Output the [x, y] coordinate of the center of the cell containing the given text.  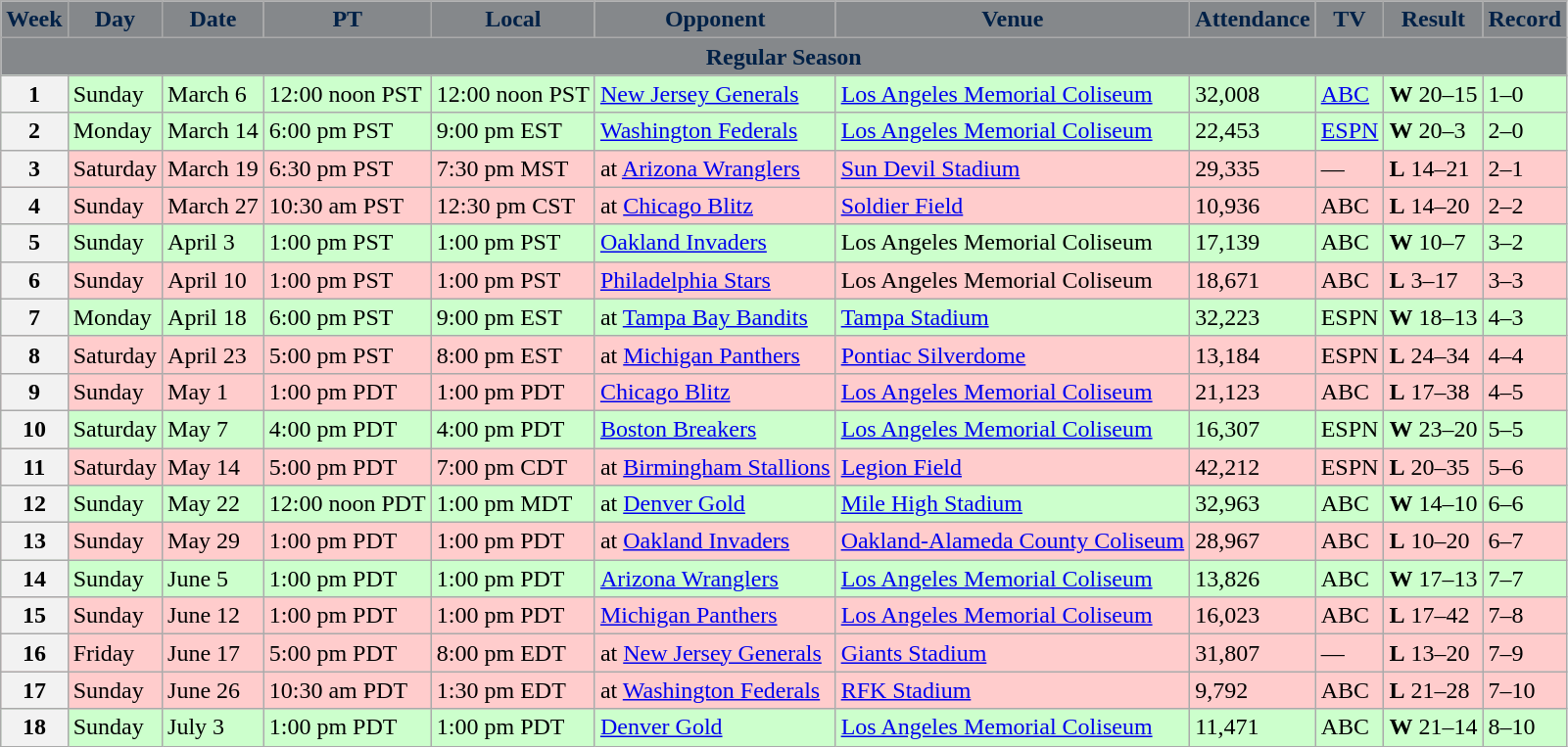
March 27 [214, 206]
April 18 [214, 317]
2–0 [1525, 131]
April 23 [214, 354]
9,792 [1253, 690]
13,826 [1253, 579]
W 14–10 [1434, 504]
14 [34, 579]
8–10 [1525, 727]
10 [34, 429]
L 17–42 [1434, 616]
12:00 noon PDT [347, 504]
at Washington Federals [715, 690]
L 10–20 [1434, 541]
8:00 pm EST [513, 354]
at Chicago Blitz [715, 206]
1–0 [1525, 94]
4 [34, 206]
May 7 [214, 429]
11 [34, 467]
L 21–28 [1434, 690]
Result [1434, 20]
March 6 [214, 94]
16,023 [1253, 616]
W 21–14 [1434, 727]
7–9 [1525, 653]
May 1 [214, 392]
May 22 [214, 504]
Date [214, 20]
Philadelphia Stars [715, 280]
W 20–15 [1434, 94]
June 17 [214, 653]
5 [34, 243]
6:30 pm PST [347, 168]
12 [34, 504]
at Birmingham Stallions [715, 467]
3 [34, 168]
6 [34, 280]
W 18–13 [1434, 317]
at Michigan Panthers [715, 354]
1:00 pm MDT [513, 504]
New Jersey Generals [715, 94]
4–5 [1525, 392]
5:00 pm PST [347, 354]
L 17–38 [1434, 392]
March 14 [214, 131]
Sun Devil Stadium [1013, 168]
Local [513, 20]
Denver Gold [715, 727]
Record [1525, 20]
7:30 pm MST [513, 168]
32,963 [1253, 504]
31,807 [1253, 653]
11,471 [1253, 727]
W 20–3 [1434, 131]
L 13–20 [1434, 653]
16 [34, 653]
8 [34, 354]
March 19 [214, 168]
Tampa Stadium [1013, 317]
2 [34, 131]
July 3 [214, 727]
1:30 pm EDT [513, 690]
May 29 [214, 541]
15 [34, 616]
7:00 pm CDT [513, 467]
Friday [115, 653]
at Tampa Bay Bandits [715, 317]
4–3 [1525, 317]
17,139 [1253, 243]
13,184 [1253, 354]
Week [34, 20]
7–10 [1525, 690]
29,335 [1253, 168]
June 26 [214, 690]
Pontiac Silverdome [1013, 354]
7–8 [1525, 616]
L 24–34 [1434, 354]
13 [34, 541]
16,307 [1253, 429]
18,671 [1253, 280]
TV [1350, 20]
L 3–17 [1434, 280]
7–7 [1525, 579]
at Arizona Wranglers [715, 168]
1 [34, 94]
8:00 pm EDT [513, 653]
Oakland Invaders [715, 243]
W 23–20 [1434, 429]
32,008 [1253, 94]
7 [34, 317]
3–2 [1525, 243]
W 17–13 [1434, 579]
9 [34, 392]
2–2 [1525, 206]
Day [115, 20]
PT [347, 20]
5–6 [1525, 467]
W 10–7 [1434, 243]
April 3 [214, 243]
17 [34, 690]
21,123 [1253, 392]
RFK Stadium [1013, 690]
10:30 am PST [347, 206]
4–4 [1525, 354]
Oakland-Alameda County Coliseum [1013, 541]
Washington Federals [715, 131]
June 12 [214, 616]
Regular Season [784, 57]
5–5 [1525, 429]
Venue [1013, 20]
April 10 [214, 280]
Opponent [715, 20]
L 14–20 [1434, 206]
Legion Field [1013, 467]
at Denver Gold [715, 504]
10,936 [1253, 206]
June 5 [214, 579]
Soldier Field [1013, 206]
2–1 [1525, 168]
at New Jersey Generals [715, 653]
at Oakland Invaders [715, 541]
L 20–35 [1434, 467]
Chicago Blitz [715, 392]
Giants Stadium [1013, 653]
12:30 pm CST [513, 206]
28,967 [1253, 541]
42,212 [1253, 467]
3–3 [1525, 280]
Mile High Stadium [1013, 504]
10:30 am PDT [347, 690]
32,223 [1253, 317]
18 [34, 727]
6–6 [1525, 504]
Michigan Panthers [715, 616]
May 14 [214, 467]
Boston Breakers [715, 429]
Arizona Wranglers [715, 579]
Attendance [1253, 20]
6–7 [1525, 541]
L 14–21 [1434, 168]
22,453 [1253, 131]
